Output the (X, Y) coordinate of the center of the cell containing the given text.  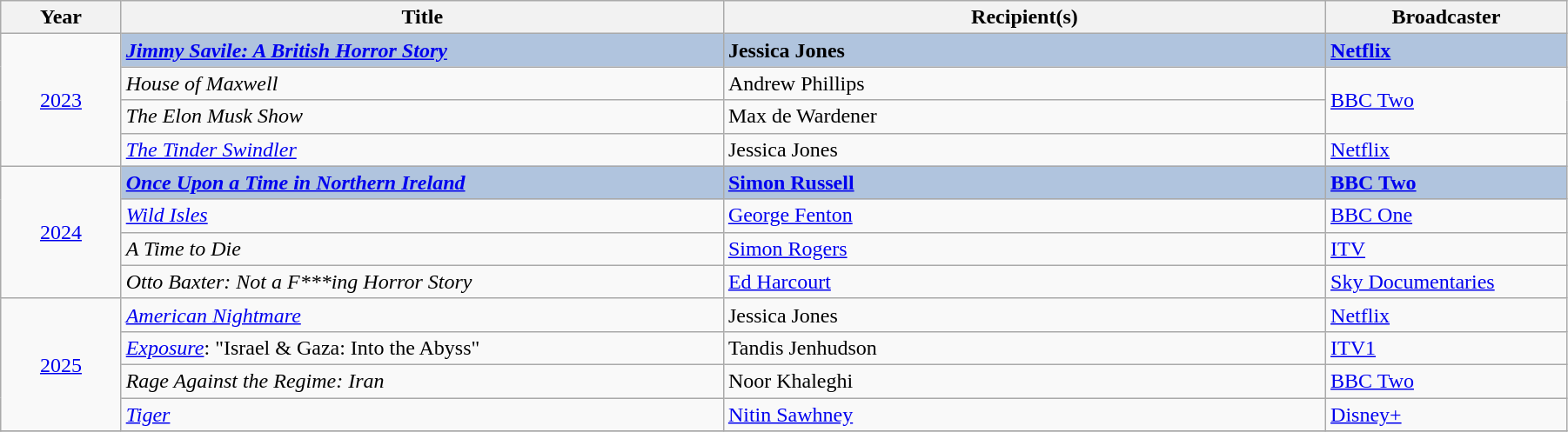
Noor Khaleghi (1024, 381)
ITV (1446, 249)
Once Upon a Time in Northern Ireland (422, 183)
Recipient(s) (1024, 17)
2025 (61, 364)
The Elon Musk Show (422, 116)
Simon Rogers (1024, 249)
George Fenton (1024, 216)
Otto Baxter: Not a F***ing Horror Story (422, 282)
The Tinder Swindler (422, 150)
Wild Isles (422, 216)
BBC One (1446, 216)
Sky Documentaries (1446, 282)
Exposure: "Israel & Gaza: Into the Abyss" (422, 348)
A Time to Die (422, 249)
Simon Russell (1024, 183)
Tiger (422, 415)
Disney+ (1446, 415)
Ed Harcourt (1024, 282)
Nitin Sawhney (1024, 415)
Tandis Jenhudson (1024, 348)
2023 (61, 100)
Max de Wardener (1024, 116)
House of Maxwell (422, 83)
ITV1 (1446, 348)
2024 (61, 232)
Title (422, 17)
Jimmy Savile: A British Horror Story (422, 50)
Year (61, 17)
Rage Against the Regime: Iran (422, 381)
Broadcaster (1446, 17)
American Nightmare (422, 315)
Andrew Phillips (1024, 83)
